Scan for the cell matching the given text and deliver its [x, y] coordinate at center. 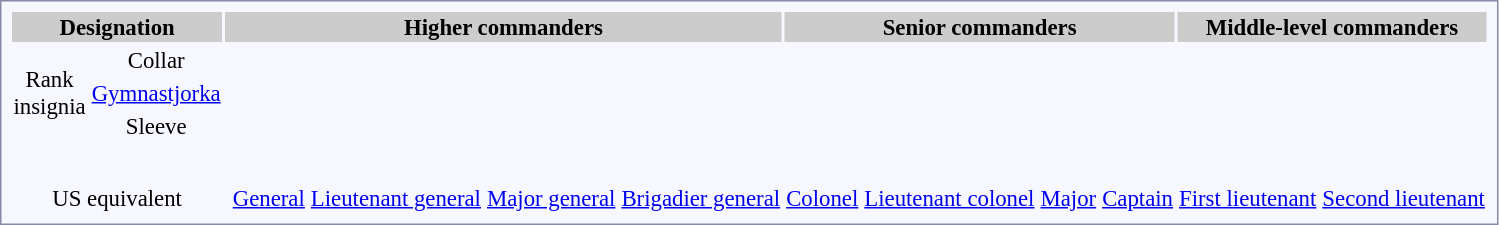
US equivalent [117, 198]
Rankinsignia [50, 93]
Lieutenant colonel [950, 198]
General [268, 198]
Middle-level commanders [1332, 27]
Colonel [822, 198]
Major [1068, 198]
Brigadier general [701, 198]
First lieutenant [1248, 198]
Designation [117, 27]
Senior commanders [980, 27]
Major general [550, 198]
Second lieutenant [1404, 198]
Captain [1138, 198]
Collar [156, 60]
Sleeve [156, 126]
Higher commanders [503, 27]
Gymnastjorka [156, 93]
Lieutenant general [396, 198]
